Output the (x, y) coordinate of the center of the cell containing the given text.  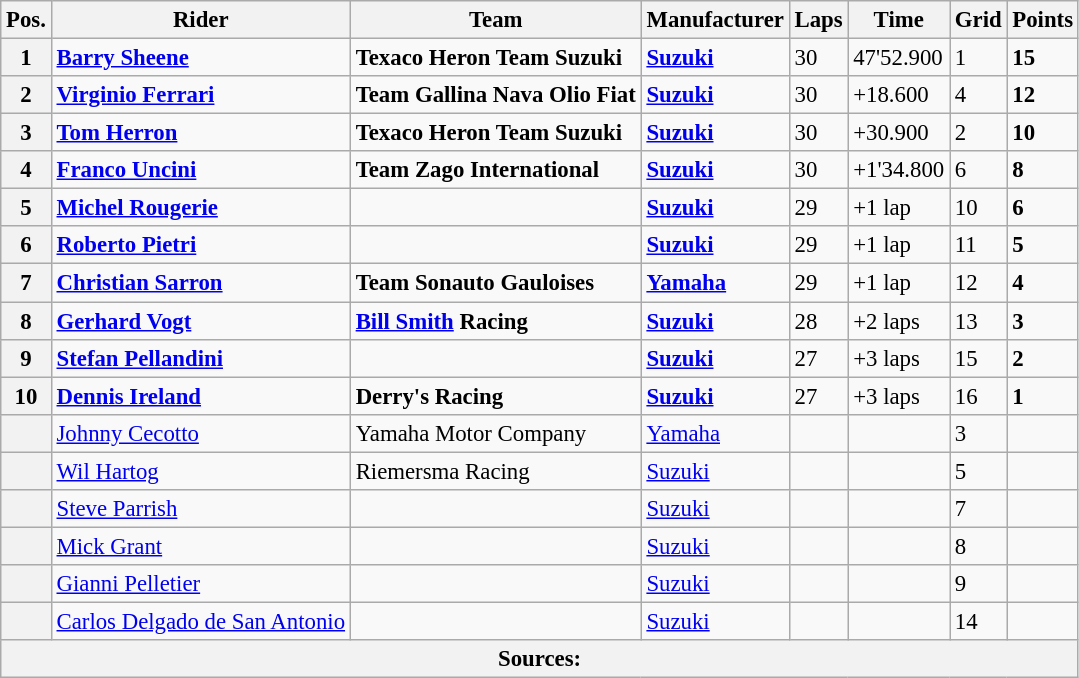
+18.600 (899, 95)
Mick Grant (200, 546)
Pos. (26, 20)
14 (978, 621)
+2 laps (899, 321)
Riemersma Racing (496, 471)
Wil Hartog (200, 471)
Team Zago International (496, 170)
Gianni Pelletier (200, 584)
Sources: (540, 659)
28 (818, 321)
+1'34.800 (899, 170)
11 (978, 245)
Grid (978, 20)
+30.900 (899, 133)
Johnny Cecotto (200, 433)
Gerhard Vogt (200, 321)
Stefan Pellandini (200, 358)
Time (899, 20)
Team Sonauto Gauloises (496, 283)
Barry Sheene (200, 58)
Points (1042, 20)
Christian Sarron (200, 283)
Bill Smith Racing (496, 321)
Rider (200, 20)
Carlos Delgado de San Antonio (200, 621)
Manufacturer (715, 20)
Virginio Ferrari (200, 95)
Dennis Ireland (200, 396)
Team (496, 20)
16 (978, 396)
Tom Herron (200, 133)
Laps (818, 20)
13 (978, 321)
Roberto Pietri (200, 245)
Franco Uncini (200, 170)
Derry's Racing (496, 396)
Michel Rougerie (200, 208)
Steve Parrish (200, 509)
Team Gallina Nava Olio Fiat (496, 95)
47'52.900 (899, 58)
Yamaha Motor Company (496, 433)
